Provide the (x, y) coordinate of the cell's center where the given text is located.  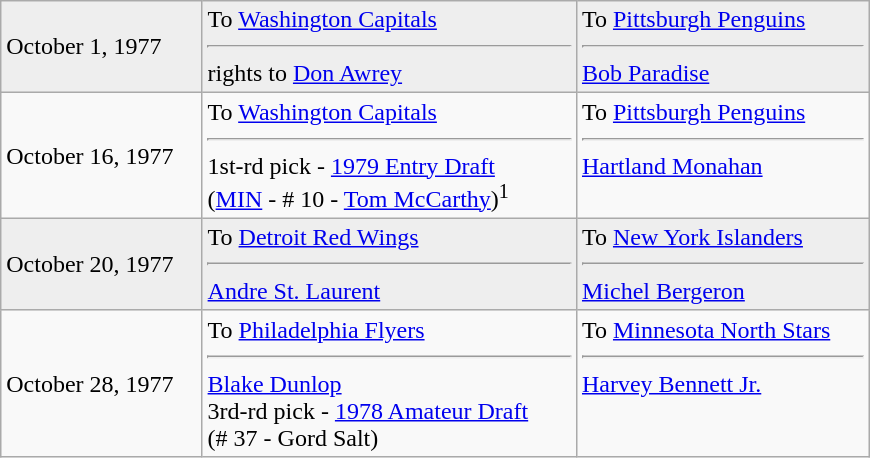
To Washington Capitals1st-rd pick - 1979 Entry Draft(MIN - # 10 - Tom McCarthy)1 (389, 156)
To Pittsburgh PenguinsHartland Monahan (722, 156)
October 20, 1977 (102, 264)
To Philadelphia FlyersBlake Dunlop3rd-rd pick - 1978 Amateur Draft(# 37 - Gord Salt) (389, 383)
To New York IslandersMichel Bergeron (722, 264)
To Pittsburgh PenguinsBob Paradise (722, 47)
To Detroit Red WingsAndre St. Laurent (389, 264)
To Minnesota North StarsHarvey Bennett Jr. (722, 383)
October 16, 1977 (102, 156)
To Washington Capitalsrights to Don Awrey (389, 47)
October 28, 1977 (102, 383)
October 1, 1977 (102, 47)
